Locate the cell with the specified text and output its [x, y] center coordinate. 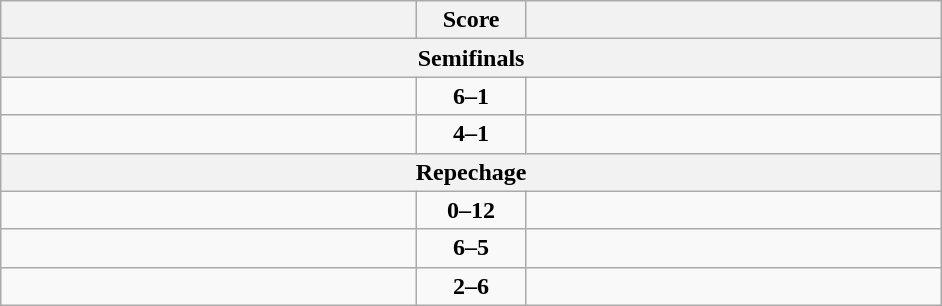
Semifinals [472, 58]
4–1 [472, 134]
2–6 [472, 286]
0–12 [472, 210]
Score [472, 20]
6–1 [472, 96]
6–5 [472, 248]
Repechage [472, 172]
